Scan for the cell matching the given text and deliver its [X, Y] coordinate at center. 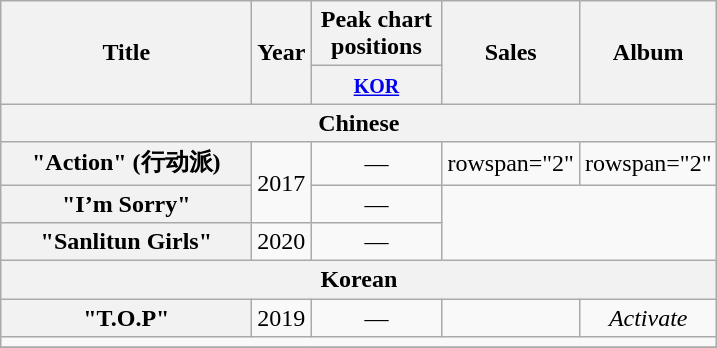
Peak chart positions [376, 34]
Sales [511, 52]
Year [282, 52]
Chinese [359, 123]
"T.O.P" [126, 318]
KOR [376, 85]
Album [648, 52]
"Action" (行动派) [126, 164]
2019 [282, 318]
Activate [648, 318]
2017 [282, 182]
"Sanlitun Girls" [126, 242]
Korean [359, 280]
"I’m Sorry" [126, 203]
Title [126, 52]
2020 [282, 242]
